Return the [x, y] coordinate for the center point of the cell that contains the specified text.  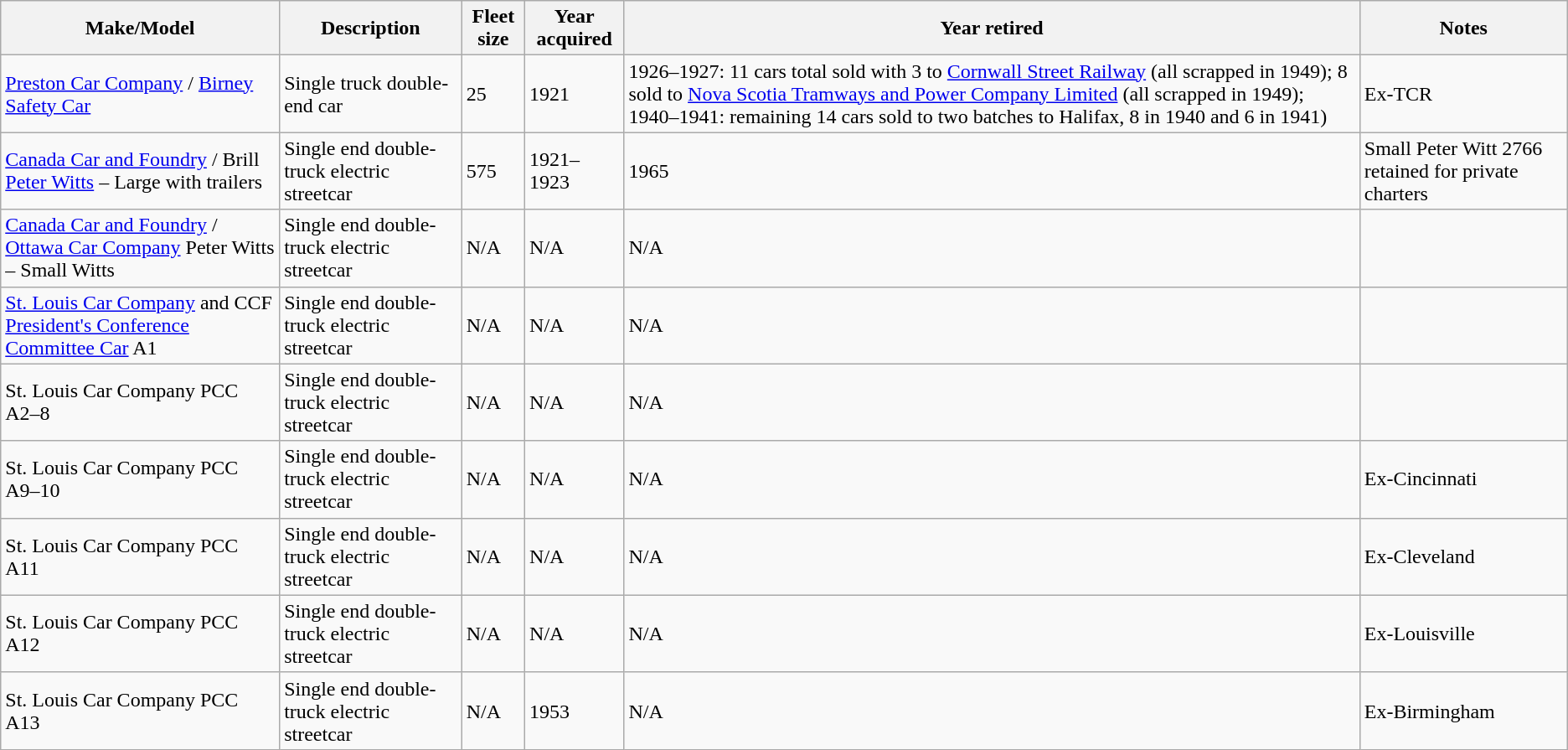
Year retired [992, 28]
Notes [1463, 28]
St. Louis Car Company PCC A11 [141, 556]
St. Louis Car Company PCC A9–10 [141, 479]
St. Louis Car Company PCC A2–8 [141, 402]
1965 [992, 171]
Small Peter Witt 2766 retained for private charters [1463, 171]
1921–1923 [575, 171]
575 [493, 171]
25 [493, 94]
Fleet size [493, 28]
Ex-Birmingham [1463, 711]
1953 [575, 711]
Ex-TCR [1463, 94]
Ex-Louisville [1463, 634]
St. Louis Car Company PCC A12 [141, 634]
Year acquired [575, 28]
Ex-Cleveland [1463, 556]
St. Louis Car Company PCC A13 [141, 711]
Canada Car and Foundry / Ottawa Car Company Peter Witts – Small Witts [141, 248]
Preston Car Company / Birney Safety Car [141, 94]
1921 [575, 94]
Make/Model [141, 28]
Single truck double-end car [370, 94]
Description [370, 28]
St. Louis Car Company and CCF President's Conference Committee Car A1 [141, 325]
Canada Car and Foundry / Brill Peter Witts – Large with trailers [141, 171]
Ex-Cincinnati [1463, 479]
